Locate the cell with the specified text and output its (x, y) center coordinate. 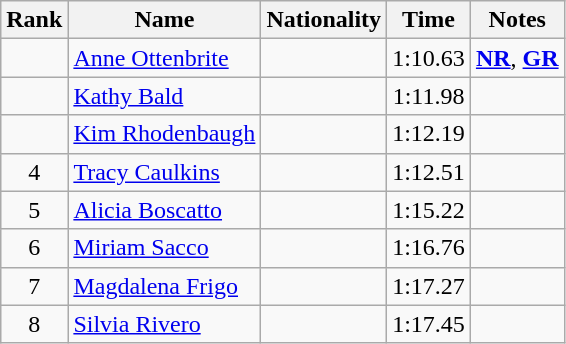
1:12.19 (429, 134)
Time (429, 20)
Magdalena Frigo (164, 286)
5 (34, 210)
Alicia Boscatto (164, 210)
Anne Ottenbrite (164, 58)
Kim Rhodenbaugh (164, 134)
1:11.98 (429, 96)
6 (34, 248)
Rank (34, 20)
1:17.45 (429, 324)
NR, GR (517, 58)
Kathy Bald (164, 96)
1:15.22 (429, 210)
1:12.51 (429, 172)
Silvia Rivero (164, 324)
Name (164, 20)
1:10.63 (429, 58)
7 (34, 286)
Notes (517, 20)
8 (34, 324)
1:17.27 (429, 286)
4 (34, 172)
Miriam Sacco (164, 248)
1:16.76 (429, 248)
Nationality (324, 20)
Tracy Caulkins (164, 172)
